Pinpoint the cell where the given text exists, returning its [X, Y] midpoint coordinate. 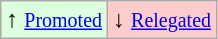
↓ Relegated [162, 20]
↑ Promoted [54, 20]
